Detect which cell encompasses the target text, then output its (X, Y) center coordinate. 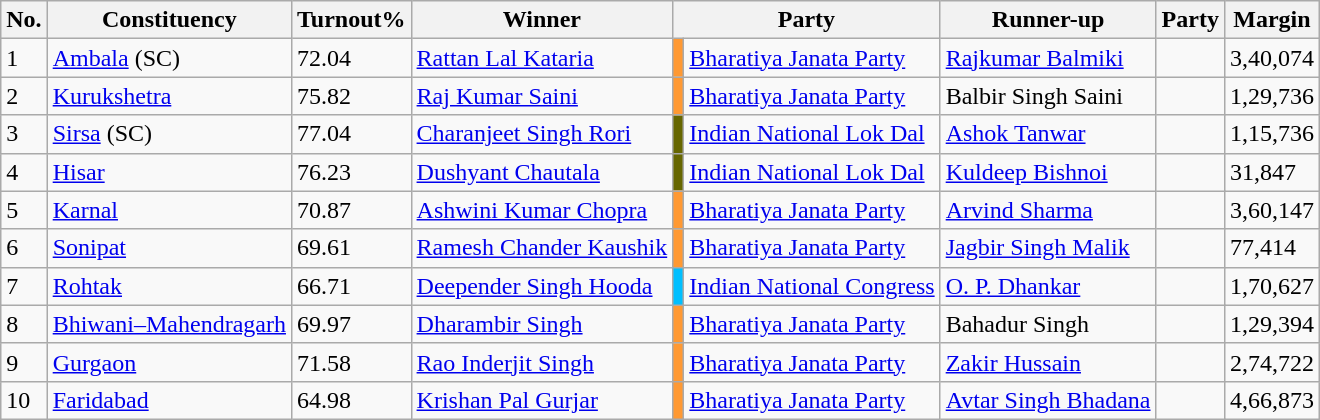
Constituency (169, 20)
71.58 (351, 362)
Bahadur Singh (1048, 324)
2,74,722 (1272, 362)
Kuldeep Bishnoi (1048, 172)
Winner (542, 20)
70.87 (351, 210)
Faridabad (169, 400)
Karnal (169, 210)
4,66,873 (1272, 400)
3,40,074 (1272, 58)
4 (24, 172)
31,847 (1272, 172)
1,15,736 (1272, 134)
Gurgaon (169, 362)
Rohtak (169, 286)
Runner-up (1048, 20)
72.04 (351, 58)
Rajkumar Balmiki (1048, 58)
Ramesh Chander Kaushik (542, 248)
Rao Inderjit Singh (542, 362)
3,60,147 (1272, 210)
77,414 (1272, 248)
Dushyant Chautala (542, 172)
Sirsa (SC) (169, 134)
Rattan Lal Kataria (542, 58)
5 (24, 210)
76.23 (351, 172)
1 (24, 58)
Balbir Singh Saini (1048, 96)
Sonipat (169, 248)
75.82 (351, 96)
Margin (1272, 20)
10 (24, 400)
6 (24, 248)
9 (24, 362)
O. P. Dhankar (1048, 286)
Deepender Singh Hooda (542, 286)
Arvind Sharma (1048, 210)
1,29,736 (1272, 96)
Turnout% (351, 20)
8 (24, 324)
Jagbir Singh Malik (1048, 248)
69.97 (351, 324)
64.98 (351, 400)
Krishan Pal Gurjar (542, 400)
Avtar Singh Bhadana (1048, 400)
69.61 (351, 248)
Ashok Tanwar (1048, 134)
Raj Kumar Saini (542, 96)
Ashwini Kumar Chopra (542, 210)
77.04 (351, 134)
Zakir Hussain (1048, 362)
1,70,627 (1272, 286)
No. (24, 20)
Charanjeet Singh Rori (542, 134)
Bhiwani–Mahendragarh (169, 324)
3 (24, 134)
Dharambir Singh (542, 324)
Kurukshetra (169, 96)
2 (24, 96)
1,29,394 (1272, 324)
Hisar (169, 172)
66.71 (351, 286)
Ambala (SC) (169, 58)
Indian National Congress (812, 286)
7 (24, 286)
